Capture the cell that displays the provided text and extract its [X, Y] central coordinate. 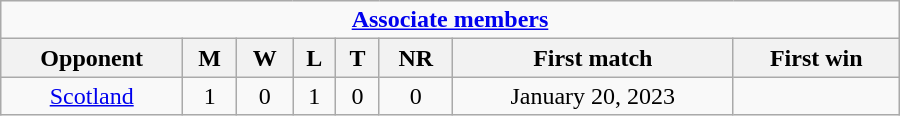
Opponent [92, 58]
January 20, 2023 [592, 96]
First match [592, 58]
NR [416, 58]
M [210, 58]
Associate members [450, 20]
W [265, 58]
T [358, 58]
L [314, 58]
First win [816, 58]
Scotland [92, 96]
